Detect which cell encompasses the target text, then output its (X, Y) center coordinate. 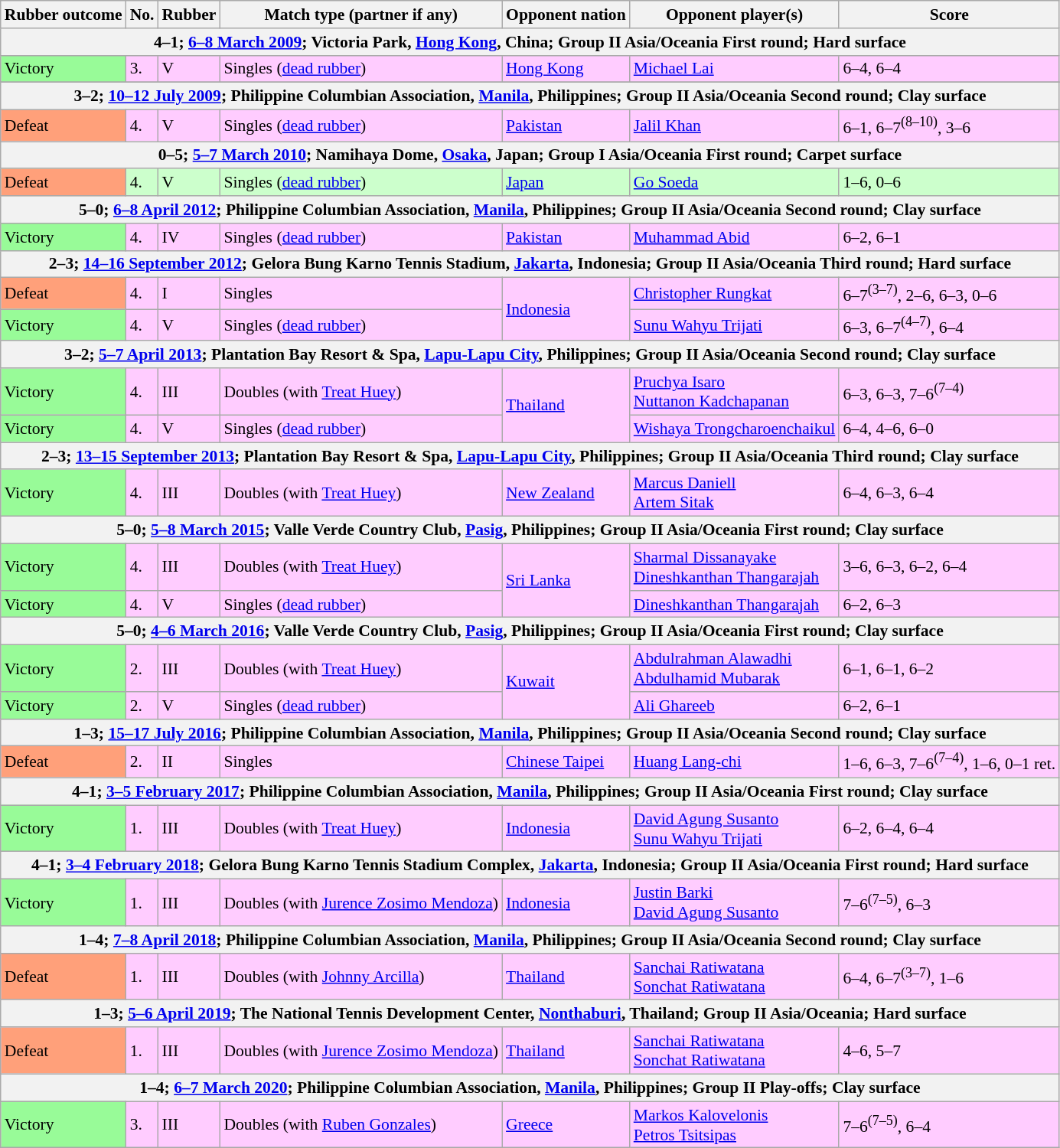
1–3; 5–6 April 2019; The National Tennis Development Center, Nonthaburi, Thailand; Group II Asia/Oceania; Hard surface (530, 1014)
Jalil Khan (735, 126)
Greece (566, 1125)
Markos KalovelonisPetros Tsitsipas (735, 1125)
David Agung SusantoSunu Wahyu Trijati (735, 828)
New Zealand (566, 493)
Ali Ghareeb (735, 706)
4–1; 6–8 March 2009; Victoria Park, Hong Kong, China; Group II Asia/Oceania First round; Hard surface (530, 42)
IV (188, 237)
6–7(3–7), 2–6, 6–3, 0–6 (949, 294)
0–5; 5–7 March 2010; Namihaya Dome, Osaka, Japan; Group I Asia/Oceania First round; Carpet surface (530, 155)
Christopher Rungkat (735, 294)
Rubber outcome (64, 15)
6–4, 6–4 (949, 69)
Michael Lai (735, 69)
6–1, 6–1, 6–2 (949, 669)
3–2; 5–7 April 2013; Plantation Bay Resort & Spa, Lapu-Lapu City, Philippines; Group II Asia/Oceania Second round; Clay surface (530, 355)
Rubber (188, 15)
Go Soeda (735, 183)
5–0; 4–6 March 2016; Valle Verde Country Club, Pasig, Philippines; Group II Asia/Oceania First round; Clay surface (530, 631)
Score (949, 15)
1–6, 6–3, 7–6(7–4), 1–6, 0–1 ret. (949, 762)
6–3, 6–3, 7–6(7–4) (949, 392)
6–4, 6–3, 6–4 (949, 493)
Muhammad Abid (735, 237)
6–4, 4–6, 6–0 (949, 429)
Sunu Wahyu Trijati (735, 325)
Sharmal DissanayakeDineshkanthan Thangarajah (735, 566)
6–2, 6–4, 6–4 (949, 828)
4–6, 5–7 (949, 1050)
3–6, 6–3, 6–2, 6–4 (949, 566)
1–6, 0–6 (949, 183)
6–3, 6–7(4–7), 6–4 (949, 325)
4–1; 3–4 February 2018; Gelora Bung Karno Tennis Stadium Complex, Jakarta, Indonesia; Group II Asia/Oceania First round; Hard surface (530, 866)
1–4; 6–7 March 2020; Philippine Columbian Association, Manila, Philippines; Group II Play-offs; Clay surface (530, 1088)
Opponent player(s) (735, 15)
6–4, 6–7(3–7), 1–6 (949, 977)
Sri Lanka (566, 580)
5–0; 6–8 April 2012; Philippine Columbian Association, Manila, Philippines; Group II Asia/Oceania Second round; Clay surface (530, 210)
Justin BarkiDavid Agung Susanto (735, 903)
Huang Lang-chi (735, 762)
Doubles (with Ruben Gonzales) (361, 1125)
Wishaya Trongcharoenchaikul (735, 429)
I (188, 294)
Kuwait (566, 683)
Opponent nation (566, 15)
5–0; 5–8 March 2015; Valle Verde Country Club, Pasig, Philippines; Group II Asia/Oceania First round; Clay surface (530, 530)
Pruchya IsaroNuttanon Kadchapanan (735, 392)
No. (142, 15)
4–1; 3–5 February 2017; Philippine Columbian Association, Manila, Philippines; Group II Asia/Oceania First round; Clay surface (530, 792)
7–6(7–5), 6–3 (949, 903)
6–2, 6–3 (949, 605)
II (188, 762)
6–1, 6–7(8–10), 3–6 (949, 126)
7–6(7–5), 6–4 (949, 1125)
Match type (partner if any) (361, 15)
2–3; 13–15 September 2013; Plantation Bay Resort & Spa, Lapu-Lapu City, Philippines; Group II Asia/Oceania Third round; Clay surface (530, 456)
2–3; 14–16 September 2012; Gelora Bung Karno Tennis Stadium, Jakarta, Indonesia; Group II Asia/Oceania Third round; Hard surface (530, 264)
Marcus DaniellArtem Sitak (735, 493)
Dineshkanthan Thangarajah (735, 605)
1–4; 7–8 April 2018; Philippine Columbian Association, Manila, Philippines; Group II Asia/Oceania Second round; Clay surface (530, 940)
Japan (566, 183)
Hong Kong (566, 69)
Abdulrahman AlawadhiAbdulhamid Mubarak (735, 669)
1–3; 15–17 July 2016; Philippine Columbian Association, Manila, Philippines; Group II Asia/Oceania Second round; Clay surface (530, 733)
3–2; 10–12 July 2009; Philippine Columbian Association, Manila, Philippines; Group II Asia/Oceania Second round; Clay surface (530, 96)
Chinese Taipei (566, 762)
Doubles (with Johnny Arcilla) (361, 977)
